Output the [x, y] coordinate of the center of the cell containing the given text.  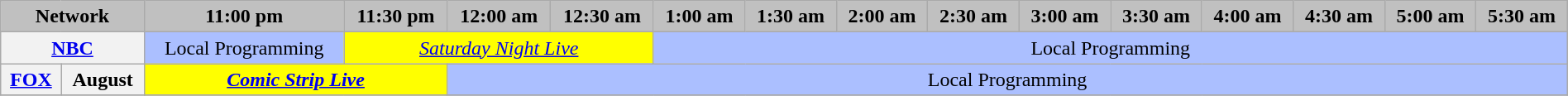
11:30 pm [395, 17]
NBC [73, 48]
5:30 am [1522, 17]
5:00 am [1430, 17]
2:30 am [973, 17]
12:30 am [602, 17]
12:00 am [500, 17]
Comic Strip Live [296, 79]
2:00 am [882, 17]
3:00 am [1064, 17]
Saturday Night Live [499, 48]
August [103, 79]
4:00 am [1247, 17]
4:30 am [1339, 17]
1:00 am [699, 17]
FOX [31, 79]
1:30 am [791, 17]
Network [73, 17]
11:00 pm [244, 17]
3:30 am [1156, 17]
